Locate the cell with the specified text and output its (X, Y) center coordinate. 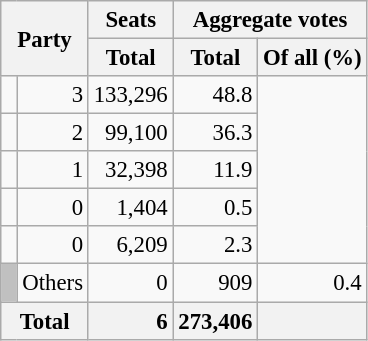
Aggregate votes (270, 20)
2.3 (216, 245)
909 (216, 283)
0.5 (216, 208)
11.9 (216, 170)
0.4 (312, 283)
6 (130, 321)
99,100 (130, 133)
48.8 (216, 95)
1 (52, 170)
2 (52, 133)
Others (52, 283)
36.3 (216, 133)
133,296 (130, 95)
Seats (130, 20)
273,406 (216, 321)
3 (52, 95)
Party (45, 38)
1,404 (130, 208)
32,398 (130, 170)
6,209 (130, 245)
Of all (%) (312, 58)
